Find where the given text appears and provide that cell's center as [x, y] coordinate. 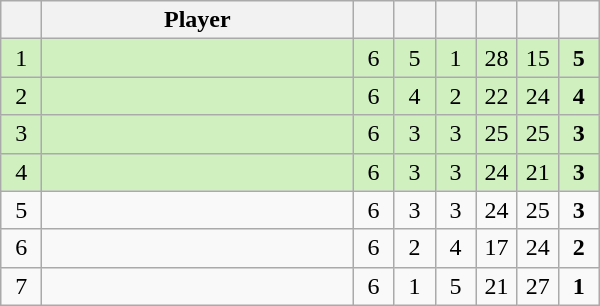
28 [496, 58]
15 [538, 58]
27 [538, 286]
Player [198, 20]
22 [496, 96]
17 [496, 248]
7 [22, 286]
